Find where the given text appears and provide that cell's center as (x, y) coordinate. 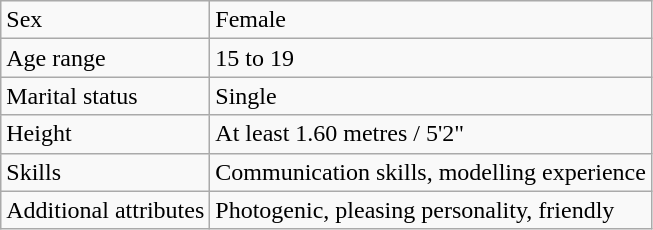
Communication skills, modelling experience (431, 172)
15 to 19 (431, 58)
Photogenic, pleasing personality, friendly (431, 210)
Sex (106, 20)
Female (431, 20)
At least 1.60 metres / 5'2" (431, 134)
Skills (106, 172)
Marital status (106, 96)
Single (431, 96)
Height (106, 134)
Additional attributes (106, 210)
Age range (106, 58)
